Scan for the cell matching the given text and deliver its [X, Y] coordinate at center. 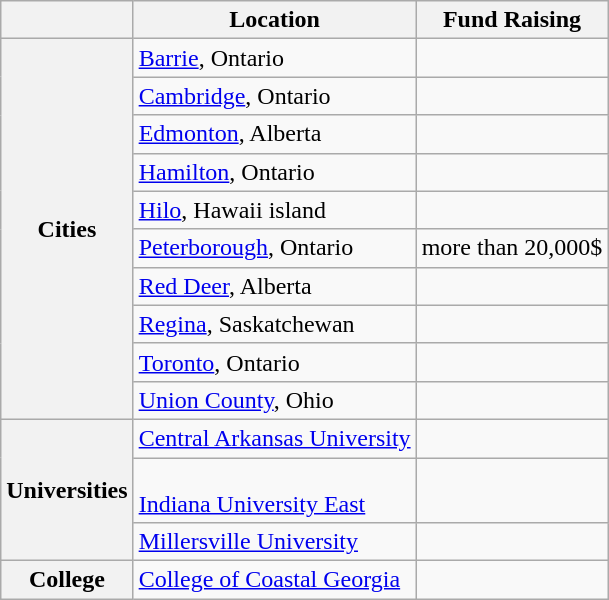
Toronto, Ontario [274, 362]
Fund Raising [512, 20]
Edmonton, Alberta [274, 134]
Central Arkansas University [274, 438]
Indiana University East [274, 490]
Location [274, 20]
College [67, 580]
College of Coastal Georgia [274, 580]
Union County, Ohio [274, 400]
Regina, Saskatchewan [274, 324]
Peterborough, Ontario [274, 248]
more than 20,000$ [512, 248]
Cambridge, Ontario [274, 96]
Barrie, Ontario [274, 58]
Universities [67, 490]
Hilo, Hawaii island [274, 210]
Red Deer, Alberta [274, 286]
Hamilton, Ontario [274, 172]
Millersville University [274, 542]
Cities [67, 230]
